Determine the (X, Y) coordinate at the center of the cell enclosing the given text.  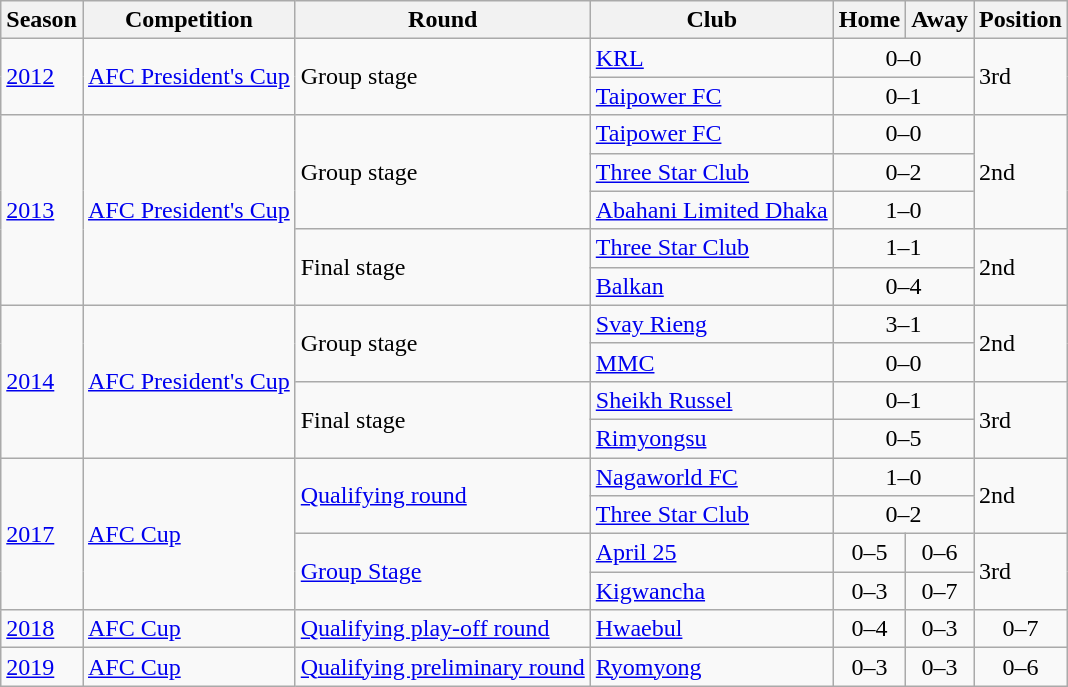
Svay Rieng (712, 324)
2018 (42, 629)
Qualifying preliminary round (442, 667)
Club (712, 20)
2012 (42, 77)
Kigwancha (712, 591)
Rimyongsu (712, 438)
2013 (42, 210)
Season (42, 20)
2014 (42, 381)
Abahani Limited Dhaka (712, 210)
1–1 (903, 248)
KRL (712, 58)
Group Stage (442, 572)
Competition (188, 20)
Round (442, 20)
Nagaworld FC (712, 477)
2017 (42, 534)
Balkan (712, 286)
Home (869, 20)
Qualifying round (442, 496)
MMC (712, 362)
Sheikh Russel (712, 400)
2019 (42, 667)
April 25 (712, 553)
Ryomyong (712, 667)
3–1 (903, 324)
Hwaebul (712, 629)
Position (1021, 20)
Qualifying play-off round (442, 629)
Away (940, 20)
